Capture the cell that displays the provided text and extract its [x, y] central coordinate. 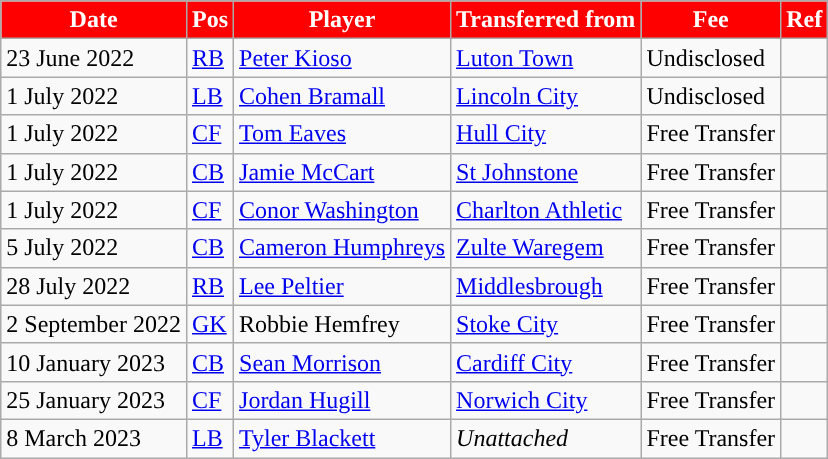
Peter Kioso [342, 58]
Charlton Athletic [546, 210]
Cohen Bramall [342, 96]
Lincoln City [546, 96]
23 June 2022 [94, 58]
Robbie Hemfrey [342, 324]
Date [94, 20]
Sean Morrison [342, 362]
Cameron Humphreys [342, 248]
25 January 2023 [94, 400]
28 July 2022 [94, 286]
Conor Washington [342, 210]
Unattached [546, 438]
2 September 2022 [94, 324]
GK [210, 324]
8 March 2023 [94, 438]
Ref [804, 20]
Jordan Hugill [342, 400]
Stoke City [546, 324]
Pos [210, 20]
5 July 2022 [94, 248]
Zulte Waregem [546, 248]
Transferred from [546, 20]
Jamie McCart [342, 172]
Tyler Blackett [342, 438]
Norwich City [546, 400]
Tom Eaves [342, 134]
Lee Peltier [342, 286]
Hull City [546, 134]
Middlesbrough [546, 286]
10 January 2023 [94, 362]
Player [342, 20]
Luton Town [546, 58]
Fee [711, 20]
St Johnstone [546, 172]
Cardiff City [546, 362]
